Find where the given text appears and provide that cell's center as (x, y) coordinate. 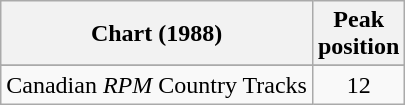
Chart (1988) (157, 34)
Peakposition (358, 34)
12 (358, 85)
Canadian RPM Country Tracks (157, 85)
